Determine the [x, y] coordinate at the center of the cell enclosing the given text.  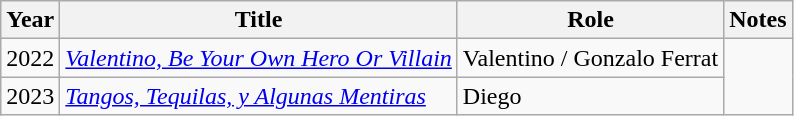
Tangos, Tequilas, y Algunas Mentiras [259, 96]
Role [590, 20]
Diego [590, 96]
2023 [30, 96]
Valentino, Be Your Own Hero Or Villain [259, 58]
Title [259, 20]
2022 [30, 58]
Year [30, 20]
Valentino / Gonzalo Ferrat [590, 58]
Notes [758, 20]
